Provide the [X, Y] coordinate of the cell's center where the given text is located.  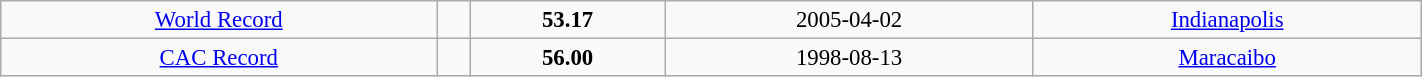
2005-04-02 [849, 20]
53.17 [568, 20]
World Record [219, 20]
1998-08-13 [849, 58]
Indianapolis [1227, 20]
Maracaibo [1227, 58]
56.00 [568, 58]
CAC Record [219, 58]
